Locate the cell with the specified text and output its [X, Y] center coordinate. 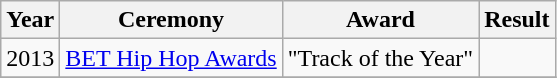
Year [30, 20]
BET Hip Hop Awards [171, 58]
"Track of the Year" [380, 58]
Award [380, 20]
Ceremony [171, 20]
Result [517, 20]
2013 [30, 58]
